Locate the cell with the specified text and output its (X, Y) center coordinate. 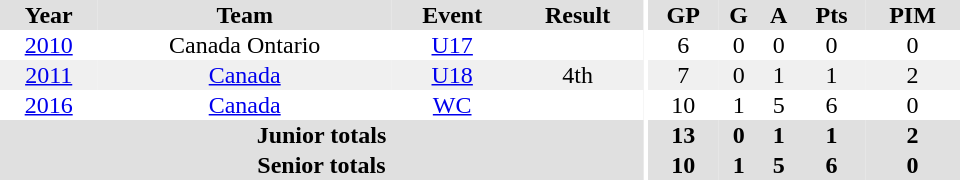
Junior totals (322, 135)
PIM (912, 15)
4th (578, 75)
Event (452, 15)
2010 (48, 45)
2011 (48, 75)
Year (48, 15)
WC (452, 105)
Team (244, 15)
Senior totals (322, 165)
7 (684, 75)
A (778, 15)
U18 (452, 75)
Pts (832, 15)
2016 (48, 105)
G (738, 15)
Result (578, 15)
GP (684, 15)
13 (684, 135)
Canada Ontario (244, 45)
U17 (452, 45)
